Extract the (x, y) coordinate from the center of the cell holding the provided text.  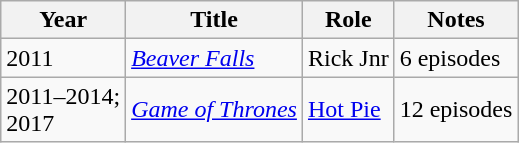
Game of Thrones (214, 110)
Year (64, 20)
6 episodes (456, 58)
Notes (456, 20)
Role (348, 20)
Hot Pie (348, 110)
2011 (64, 58)
Rick Jnr (348, 58)
Beaver Falls (214, 58)
2011–2014; 2017 (64, 110)
Title (214, 20)
12 episodes (456, 110)
